For the text-containing cell, return its midpoint in [X, Y] coordinate format. 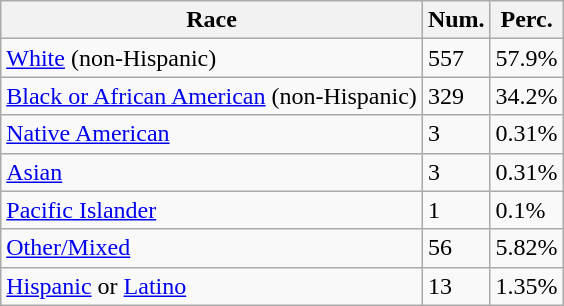
Other/Mixed [212, 248]
13 [456, 286]
329 [456, 96]
5.82% [526, 248]
1 [456, 210]
Black or African American (non-Hispanic) [212, 96]
1.35% [526, 286]
Native American [212, 134]
57.9% [526, 58]
0.1% [526, 210]
White (non-Hispanic) [212, 58]
56 [456, 248]
Race [212, 20]
Hispanic or Latino [212, 286]
Num. [456, 20]
34.2% [526, 96]
Perc. [526, 20]
557 [456, 58]
Pacific Islander [212, 210]
Asian [212, 172]
